Return (X, Y) of the center of cell containing provided text 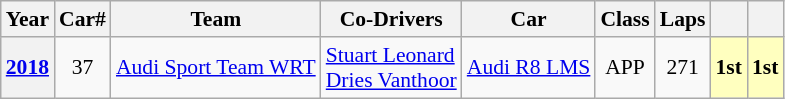
APP (624, 68)
Laps (683, 19)
Stuart Leonard Dries Vanthoor (392, 68)
Car (529, 19)
Audi R8 LMS (529, 68)
Co-Drivers (392, 19)
37 (82, 68)
Audi Sport Team WRT (216, 68)
271 (683, 68)
2018 (28, 68)
Year (28, 19)
Class (624, 19)
Team (216, 19)
Car# (82, 19)
